Locate the cell with the specified text and output its (x, y) center coordinate. 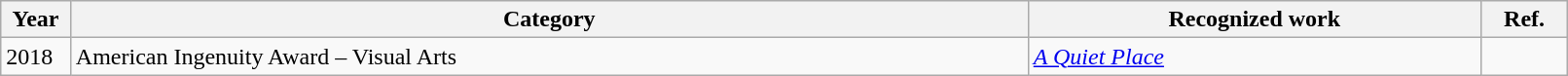
American Ingenuity Award – Visual Arts (549, 57)
2018 (36, 57)
Category (549, 19)
Year (36, 19)
Ref. (1524, 19)
A Quiet Place (1254, 57)
Recognized work (1254, 19)
